From the cell containing the given text, extract its center point as (X, Y) coordinate. 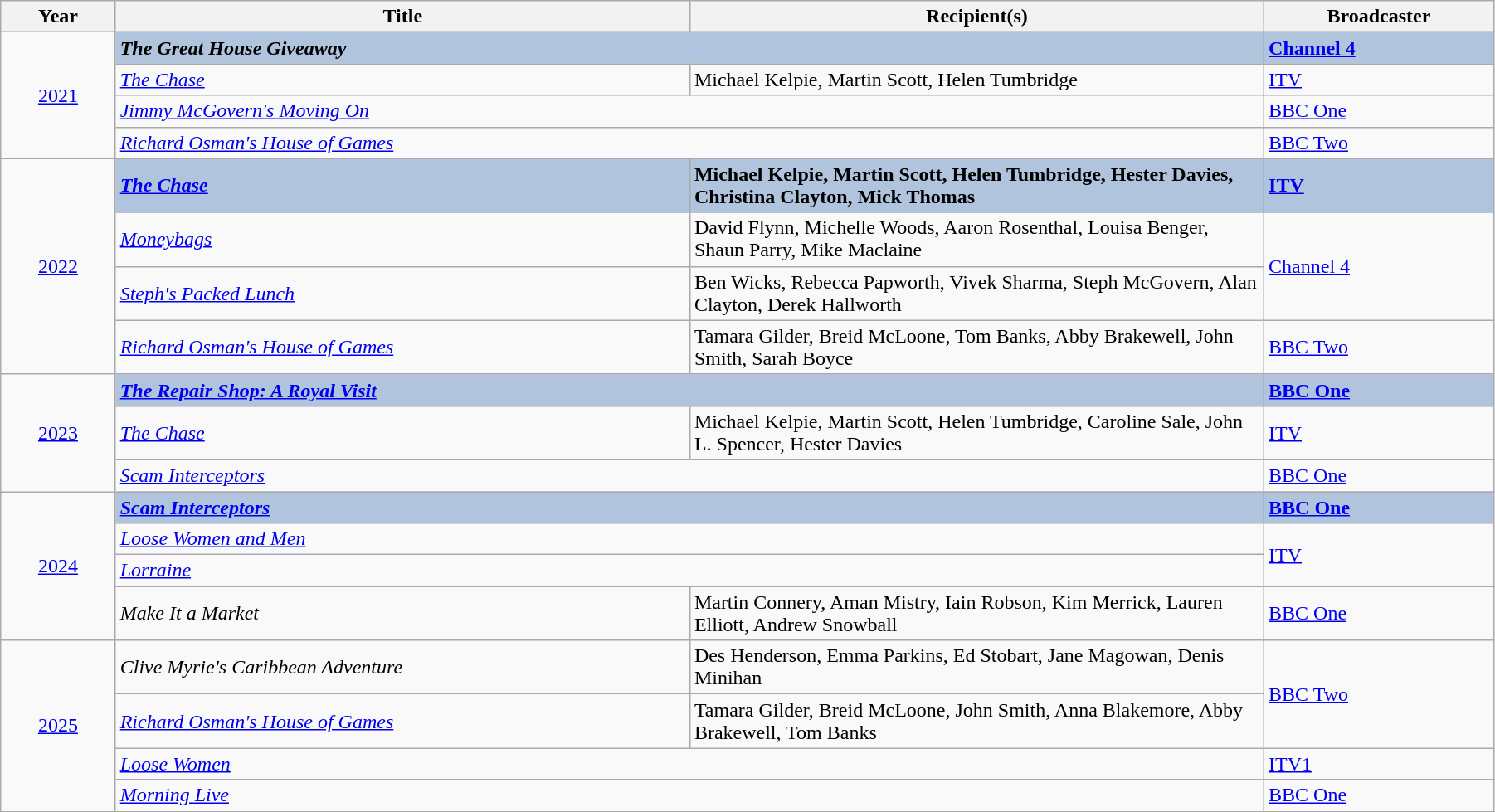
The Repair Shop: A Royal Visit (689, 390)
Lorraine (689, 571)
Make It a Market (402, 614)
2022 (58, 266)
Title (402, 17)
David Flynn, Michelle Woods, Aaron Rosenthal, Louisa Benger, Shaun Parry, Mike Maclaine (976, 239)
Jimmy McGovern's Moving On (689, 111)
Broadcaster (1379, 17)
2021 (58, 95)
Year (58, 17)
Michael Kelpie, Martin Scott, Helen Tumbridge, Hester Davies, Christina Clayton, Mick Thomas (976, 186)
Loose Women (689, 764)
Michael Kelpie, Martin Scott, Helen Tumbridge, Caroline Sale, John L. Spencer, Hester Davies (976, 433)
Michael Kelpie, Martin Scott, Helen Tumbridge (976, 80)
Des Henderson, Emma Parkins, Ed Stobart, Jane Magowan, Denis Minihan (976, 667)
Tamara Gilder, Breid McLoone, Tom Banks, Abby Brakewell, John Smith, Sarah Boyce (976, 347)
Ben Wicks, Rebecca Papworth, Vivek Sharma, Steph McGovern, Alan Clayton, Derek Hallworth (976, 294)
Steph's Packed Lunch (402, 294)
The Great House Giveaway (689, 48)
Loose Women and Men (689, 539)
ITV1 (1379, 764)
Martin Connery, Aman Mistry, Iain Robson, Kim Merrick, Lauren Elliott, Andrew Snowball (976, 614)
Tamara Gilder, Breid McLoone, John Smith, Anna Blakemore, Abby Brakewell, Tom Banks (976, 722)
2024 (58, 566)
Morning Live (689, 795)
Recipient(s) (976, 17)
Moneybags (402, 239)
2025 (58, 726)
Clive Myrie's Caribbean Adventure (402, 667)
2023 (58, 433)
